Pinpoint the cell where the given text exists, returning its [x, y] midpoint coordinate. 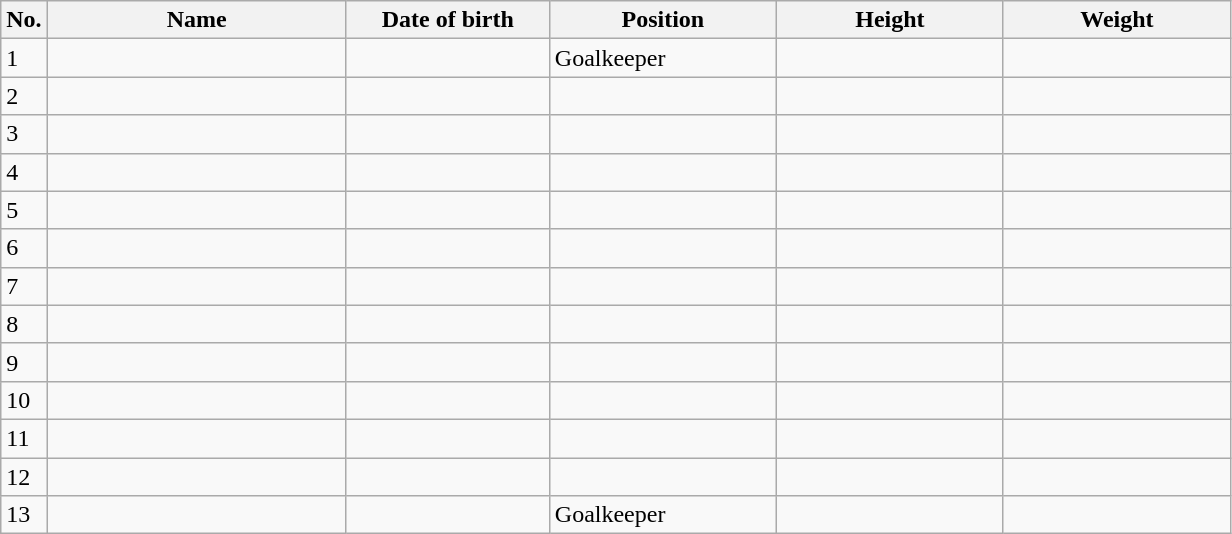
3 [24, 134]
8 [24, 324]
4 [24, 172]
Position [662, 20]
Weight [1116, 20]
No. [24, 20]
7 [24, 286]
5 [24, 210]
Date of birth [448, 20]
1 [24, 58]
13 [24, 515]
9 [24, 362]
Height [890, 20]
10 [24, 400]
Name [196, 20]
11 [24, 438]
12 [24, 477]
6 [24, 248]
2 [24, 96]
